Pinpoint the cell where the given text exists, returning its (x, y) midpoint coordinate. 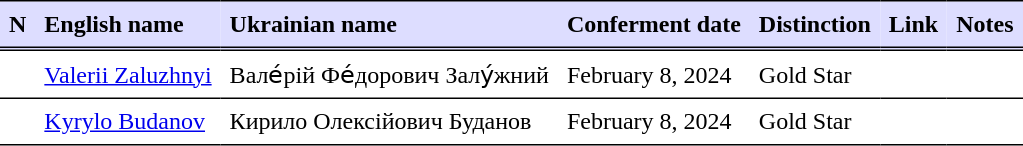
English name (128, 25)
Link (914, 25)
Distinction (815, 25)
Notes (984, 25)
Ukrainian name (390, 25)
Kyrylo Budanov (128, 121)
Conferment date (654, 25)
Кирило Олексійович Буданов (390, 121)
Вале́рій Фе́дорович Залу́жний (390, 74)
N (18, 25)
Valerii Zaluzhnyi (128, 74)
